Identify which cell holds the provided text, then report its (X, Y) central coordinate. 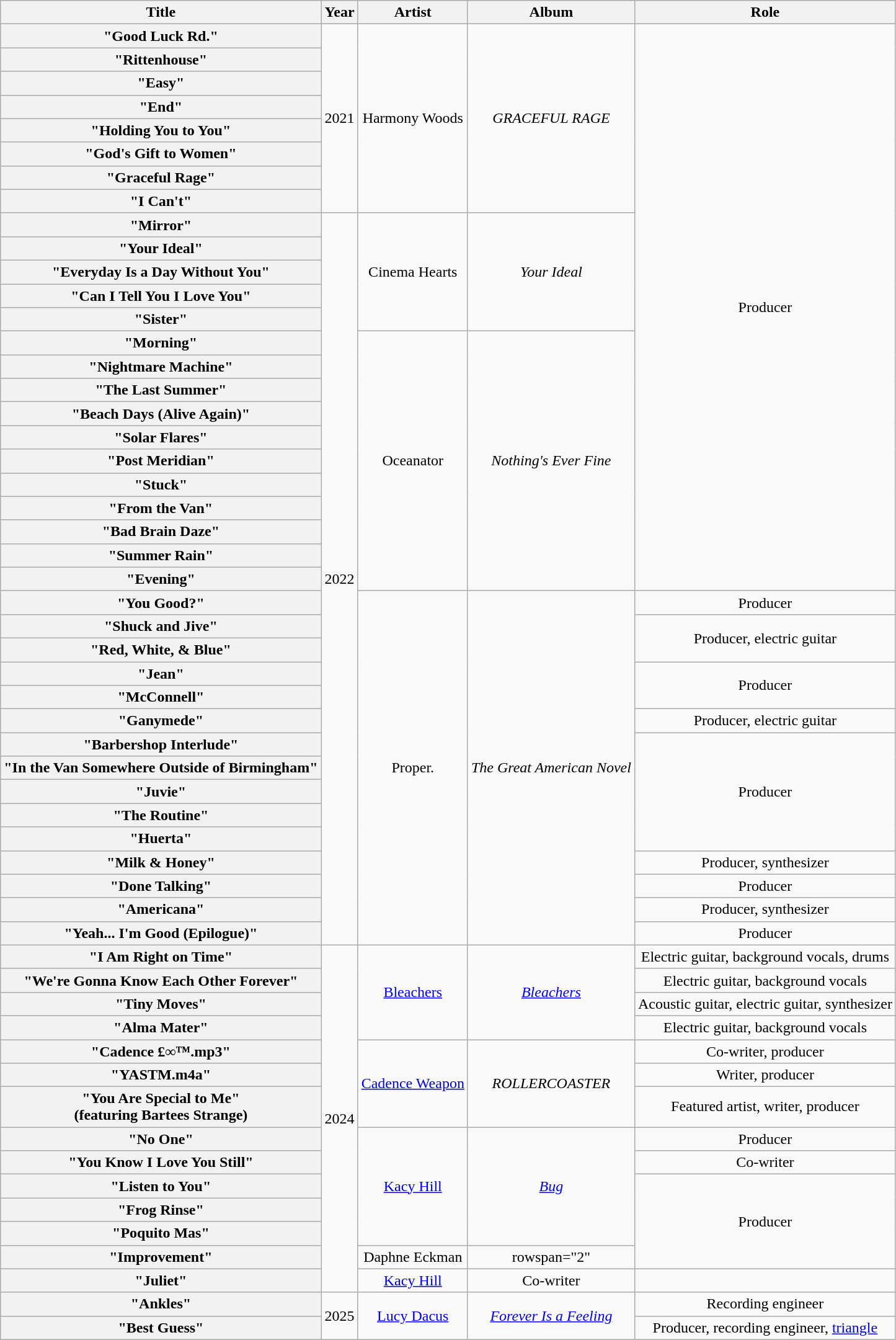
Proper. (413, 768)
Recording engineer (765, 1304)
"Ganymede" (161, 721)
"Alma Mater" (161, 1027)
Your Ideal (551, 272)
Producer, recording engineer, triangle (765, 1328)
"The Routine" (161, 815)
"YASTM.m4a" (161, 1075)
Forever Is a Feeling (551, 1316)
"Can I Tell You I Love You" (161, 296)
"Sister" (161, 319)
ROLLERCOASTER (551, 1083)
"Holding You to You" (161, 130)
"Bad Brain Daze" (161, 532)
The Great American Novel (551, 768)
Cadence Weapon (413, 1083)
Title (161, 12)
"The Last Summer" (161, 390)
"Shuck and Jive" (161, 626)
"Good Luck Rd." (161, 36)
Bug (551, 1186)
"Solar Flares" (161, 437)
GRACEFUL RAGE (551, 118)
"Stuck" (161, 485)
Cinema Hearts (413, 272)
"Improvement" (161, 1257)
"You Are Special to Me"(featuring Bartees Strange) (161, 1107)
"McConnell" (161, 697)
"In the Van Somewhere Outside of Birmingham" (161, 768)
"Juvie" (161, 792)
"Ankles" (161, 1304)
2024 (340, 1119)
"Mirror" (161, 225)
rowspan="2" (551, 1257)
"Huerta" (161, 839)
Writer, producer (765, 1075)
"Listen to You" (161, 1186)
"We're Gonna Know Each Other Forever" (161, 980)
"Milk & Honey" (161, 862)
"Graceful Rage" (161, 177)
"Morning" (161, 343)
2025 (340, 1316)
"Frog Rinse" (161, 1210)
Acoustic guitar, electric guitar, synthesizer (765, 1004)
"Evening" (161, 579)
"Best Guess" (161, 1328)
"Done Talking" (161, 886)
"I Am Right on Time" (161, 957)
Year (340, 12)
"You Know I Love You Still" (161, 1163)
"Nightmare Machine" (161, 367)
"Yeah... I'm Good (Epilogue)" (161, 933)
"End" (161, 107)
"Juliet" (161, 1280)
Oceanator (413, 462)
"Tiny Moves" (161, 1004)
"Summer Rain" (161, 555)
"From the Van" (161, 508)
2021 (340, 118)
"Post Meridian" (161, 461)
Artist (413, 12)
"Jean" (161, 673)
2022 (340, 579)
"Everyday Is a Day Without You" (161, 272)
"Cadence £∞™.mp3" (161, 1052)
"Beach Days (Alive Again)" (161, 414)
"Easy" (161, 83)
"You Good?" (161, 602)
Featured artist, writer, producer (765, 1107)
"I Can't" (161, 201)
"God's Gift to Women" (161, 154)
"Poquito Mas" (161, 1233)
"Red, White, & Blue" (161, 650)
"Rittenhouse" (161, 60)
Co-writer, producer (765, 1052)
"Your Ideal" (161, 248)
"Barbershop Interlude" (161, 744)
Album (551, 12)
Lucy Dacus (413, 1316)
Nothing's Ever Fine (551, 462)
Daphne Eckman (413, 1257)
Role (765, 12)
"No One" (161, 1139)
Harmony Woods (413, 118)
Electric guitar, background vocals, drums (765, 957)
"Americana" (161, 909)
